Pinpoint the cell where the given text exists, returning its (X, Y) midpoint coordinate. 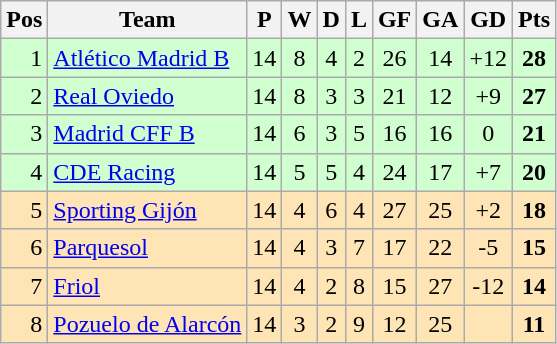
18 (534, 210)
Real Oviedo (148, 96)
20 (534, 172)
GD (488, 20)
Friol (148, 286)
W (300, 20)
22 (440, 248)
CDE Racing (148, 172)
+2 (488, 210)
Parquesol (148, 248)
Madrid CFF B (148, 134)
P (264, 20)
-12 (488, 286)
Pts (534, 20)
Sporting Gijón (148, 210)
+12 (488, 58)
L (358, 20)
Pos (24, 20)
-5 (488, 248)
9 (358, 324)
Team (148, 20)
D (331, 20)
+9 (488, 96)
Atlético Madrid B (148, 58)
11 (534, 324)
28 (534, 58)
1 (24, 58)
24 (394, 172)
0 (488, 134)
Pozuelo de Alarcón (148, 324)
GA (440, 20)
GF (394, 20)
26 (394, 58)
+7 (488, 172)
